Output the [X, Y] coordinate of the center of the cell containing the given text.  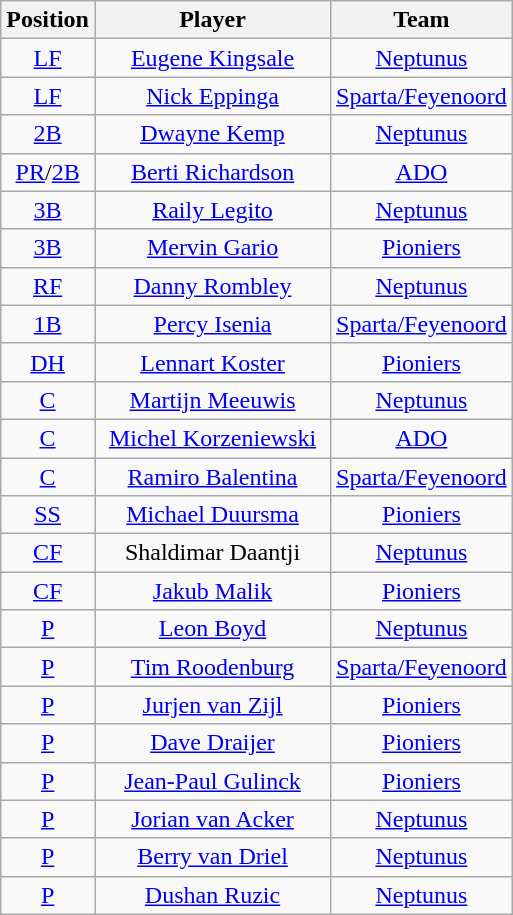
Raily Legito [212, 210]
Team [422, 20]
Eugene Kingsale [212, 58]
Mervin Gario [212, 248]
Jorian van Acker [212, 819]
Jurjen van Zijl [212, 705]
Tim Roodenburg [212, 667]
Nick Eppinga [212, 96]
Player [212, 20]
DH [48, 362]
Jakub Malik [212, 591]
Danny Rombley [212, 286]
Martijn Meeuwis [212, 400]
Lennart Koster [212, 362]
RF [48, 286]
Jean-Paul Gulinck [212, 781]
Berry van Driel [212, 857]
Dwayne Kemp [212, 134]
2B [48, 134]
Shaldimar Daantji [212, 553]
Michel Korzeniewski [212, 438]
Dushan Ruzic [212, 895]
Ramiro Balentina [212, 477]
Percy Isenia [212, 324]
Leon Boyd [212, 629]
Berti Richardson [212, 172]
SS [48, 515]
Position [48, 20]
Dave Draijer [212, 743]
Michael Duursma [212, 515]
1B [48, 324]
PR/2B [48, 172]
